Locate the cell with the specified text and output its (X, Y) center coordinate. 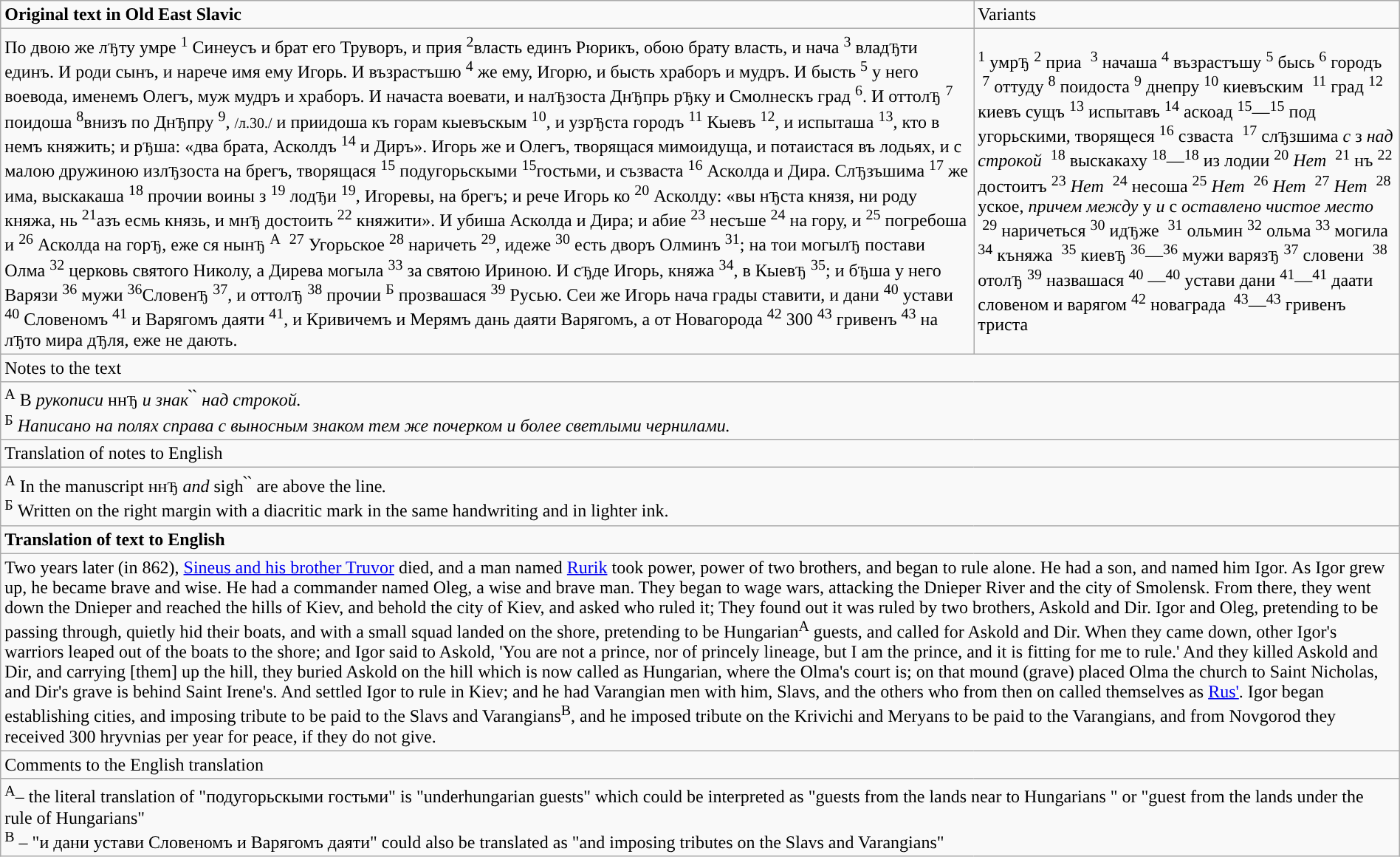
Variants (1187, 15)
Translation of text to English (700, 539)
Original text in Old East Slavic (487, 15)
Comments to the English translation (700, 765)
А В рукописи ннЂ и знак ̀ ̀ над строкой.Б Написано на полях справа с выносным знаком тем же почерком и более светлыми чернилами. (700, 411)
Notes to the text (700, 368)
Translation of notes to English (700, 454)
